Find where the given text appears and provide that cell's center as [X, Y] coordinate. 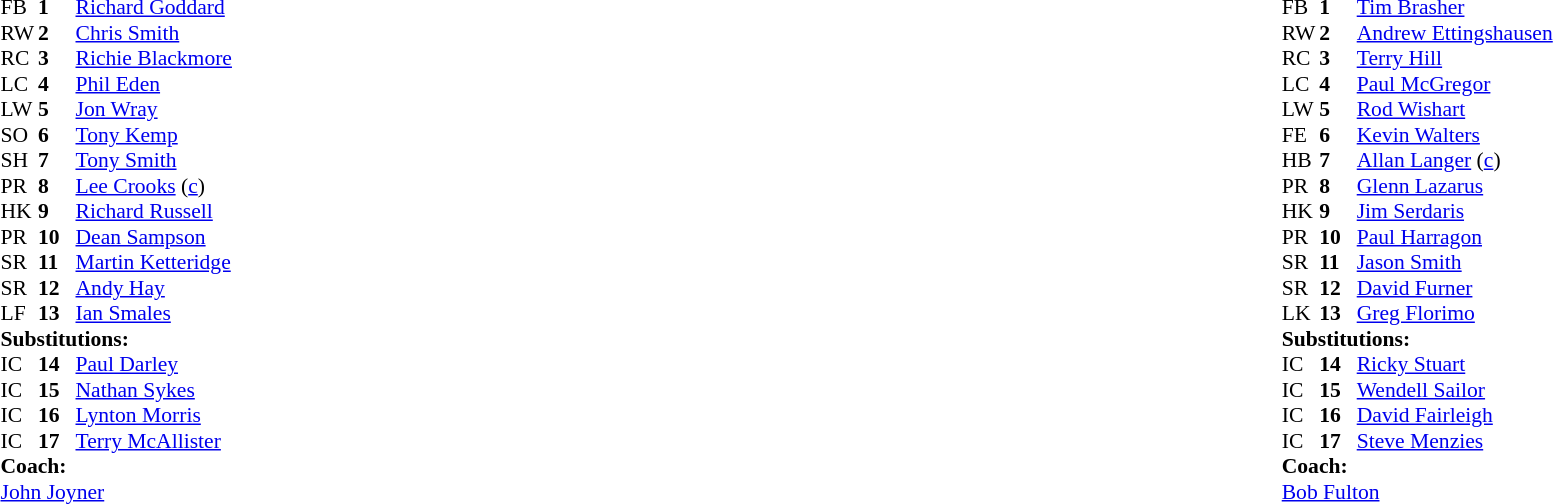
Dean Sampson [154, 237]
Richard Russell [154, 211]
Steve Menzies [1455, 441]
Rod Wishart [1455, 109]
FE [1301, 135]
Phil Eden [154, 84]
Allan Langer (c) [1455, 161]
Glenn Lazarus [1455, 186]
SH [19, 161]
Ricky Stuart [1455, 365]
Andy Hay [154, 288]
Richie Blackmore [154, 59]
Ian Smales [154, 313]
David Furner [1455, 288]
Paul McGregor [1455, 84]
Greg Florimo [1455, 313]
Kevin Walters [1455, 135]
Jim Serdaris [1455, 211]
LK [1301, 313]
Paul Darley [154, 365]
Terry McAllister [154, 441]
Tony Kemp [154, 135]
Chris Smith [154, 33]
SO [19, 135]
HB [1301, 161]
Tony Smith [154, 161]
Lynton Morris [154, 415]
Nathan Sykes [154, 390]
Jon Wray [154, 109]
Lee Crooks (c) [154, 186]
Paul Harragon [1455, 237]
LF [19, 313]
Wendell Sailor [1455, 390]
Martin Ketteridge [154, 263]
Terry Hill [1455, 59]
Andrew Ettingshausen [1455, 33]
David Fairleigh [1455, 415]
Jason Smith [1455, 263]
